Return the (x, y) coordinate for the center point of the cell that contains the specified text.  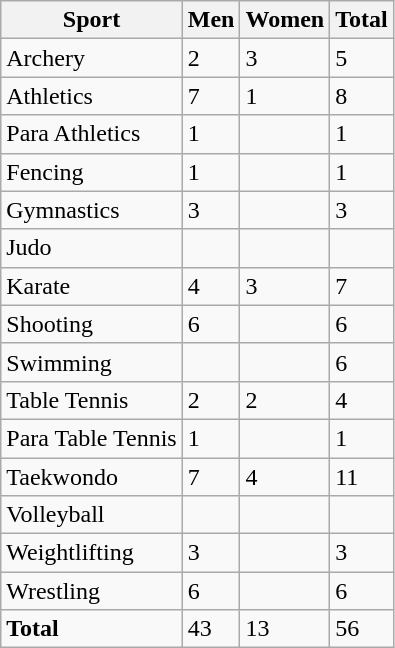
Swimming (92, 362)
Table Tennis (92, 400)
11 (362, 477)
Men (211, 20)
8 (362, 96)
13 (285, 629)
Weightlifting (92, 553)
Para Table Tennis (92, 438)
Women (285, 20)
Taekwondo (92, 477)
Para Athletics (92, 134)
Volleyball (92, 515)
Judo (92, 248)
43 (211, 629)
Karate (92, 286)
Wrestling (92, 591)
Athletics (92, 96)
56 (362, 629)
5 (362, 58)
Shooting (92, 324)
Archery (92, 58)
Fencing (92, 172)
Sport (92, 20)
Gymnastics (92, 210)
